Pinpoint the cell where the given text exists, returning its (x, y) midpoint coordinate. 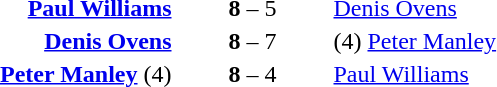
8 – 7 (252, 41)
